Detect which cell encompasses the target text, then output its [x, y] center coordinate. 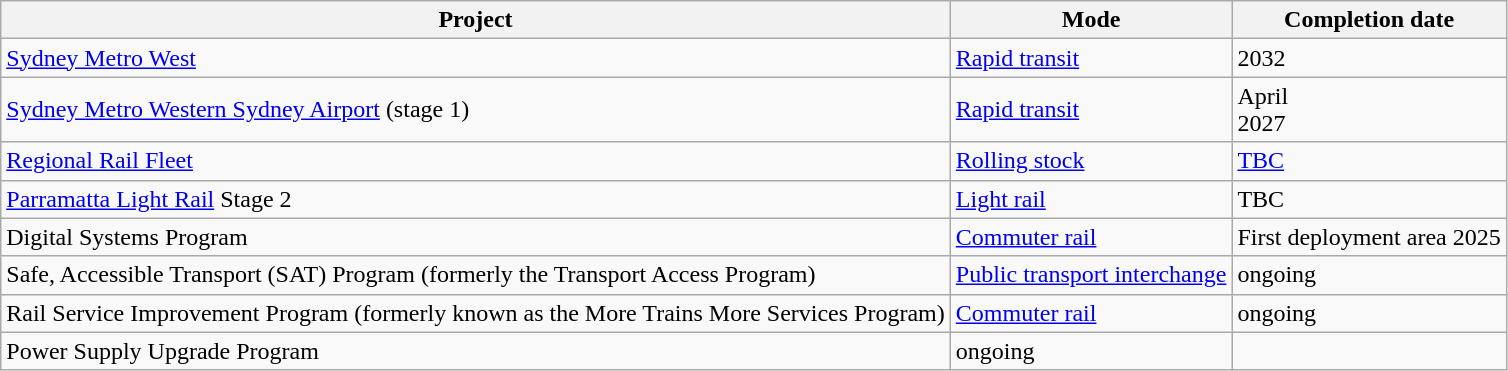
Project [476, 20]
Rolling stock [1091, 161]
Rail Service Improvement Program (formerly known as the More Trains More Services Program) [476, 313]
Public transport interchange [1091, 275]
April2027 [1369, 110]
First deployment area 2025 [1369, 237]
Safe, Accessible Transport (SAT) Program (formerly the Transport Access Program) [476, 275]
Mode [1091, 20]
Power Supply Upgrade Program [476, 351]
Digital Systems Program [476, 237]
Light rail [1091, 199]
Sydney Metro West [476, 58]
Completion date [1369, 20]
Regional Rail Fleet [476, 161]
Sydney Metro Western Sydney Airport (stage 1) [476, 110]
2032 [1369, 58]
Parramatta Light Rail Stage 2 [476, 199]
